Locate the cell with the specified text and output its [x, y] center coordinate. 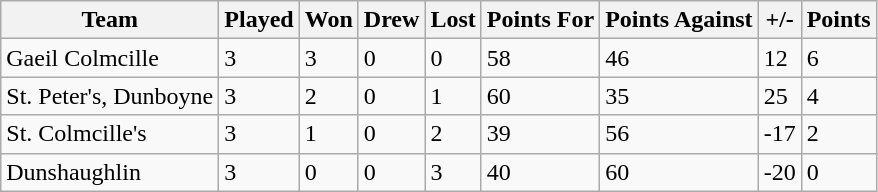
Points For [540, 20]
St. Peter's, Dunboyne [110, 96]
+/- [780, 20]
56 [679, 134]
58 [540, 58]
-20 [780, 172]
Won [328, 20]
St. Colmcille's [110, 134]
Gaeil Colmcille [110, 58]
Points [838, 20]
25 [780, 96]
6 [838, 58]
Played [259, 20]
46 [679, 58]
12 [780, 58]
39 [540, 134]
Team [110, 20]
40 [540, 172]
35 [679, 96]
Drew [392, 20]
4 [838, 96]
Points Against [679, 20]
-17 [780, 134]
Dunshaughlin [110, 172]
Lost [453, 20]
